Return [x, y] of the center of cell containing provided text 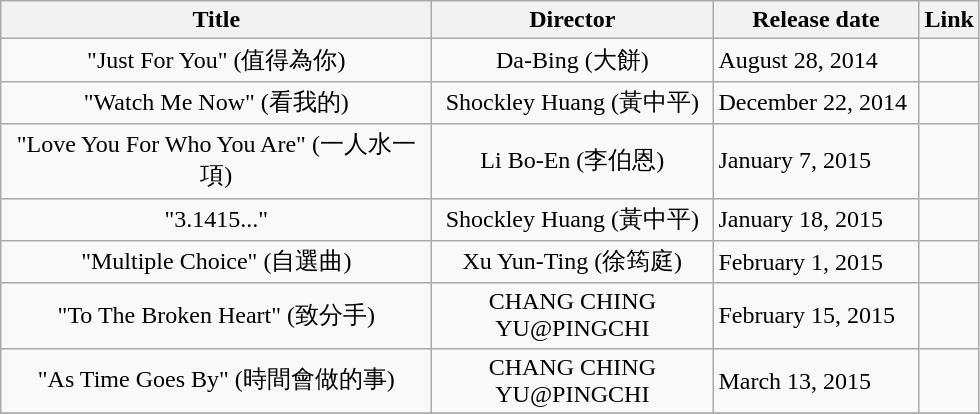
January 7, 2015 [816, 161]
"As Time Goes By" (時間會做的事) [216, 380]
Title [216, 20]
"Love You For Who You Are" (一人水一項) [216, 161]
Director [572, 20]
Release date [816, 20]
"To The Broken Heart" (致分手) [216, 316]
Li Bo-En (李伯恩) [572, 161]
"Multiple Choice" (自選曲) [216, 262]
August 28, 2014 [816, 60]
January 18, 2015 [816, 220]
"3.1415..." [216, 220]
Link [949, 20]
Da-Bing (大餅) [572, 60]
February 15, 2015 [816, 316]
"Watch Me Now" (看我的) [216, 102]
Xu Yun-Ting (徐筠庭) [572, 262]
December 22, 2014 [816, 102]
March 13, 2015 [816, 380]
"Just For You" (值得為你) [216, 60]
February 1, 2015 [816, 262]
